Output the (X, Y) coordinate of the center of the cell containing the given text.  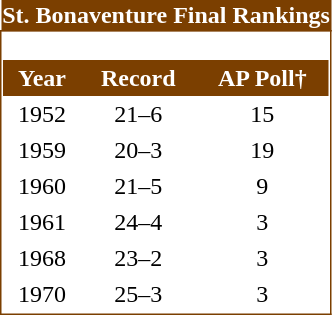
1961 (42, 222)
9 (262, 186)
1952 (42, 114)
Record (138, 78)
Year (42, 78)
1970 (42, 294)
23–2 (138, 258)
1959 (42, 150)
1968 (42, 258)
AP Poll† (262, 78)
Year Record AP Poll† 1952 21–6 15 1959 20–3 19 1960 21–5 9 1961 24–4 3 1968 23–2 3 1970 25–3 3 (166, 173)
15 (262, 114)
21–6 (138, 114)
1960 (42, 186)
24–4 (138, 222)
25–3 (138, 294)
19 (262, 150)
St. Bonaventure Final Rankings (166, 16)
20–3 (138, 150)
21–5 (138, 186)
